Provide the [X, Y] coordinate of the cell's center where the given text is located.  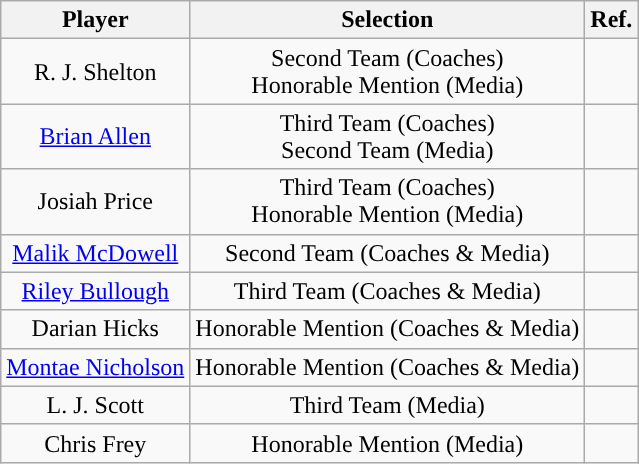
Player [96, 20]
Selection [388, 20]
Third Team (Media) [388, 405]
Third Team (Coaches)Honorable Mention (Media) [388, 202]
R. J. Shelton [96, 72]
Riley Bullough [96, 291]
Brian Allen [96, 136]
Malik McDowell [96, 253]
Josiah Price [96, 202]
Third Team (Coaches & Media) [388, 291]
Second Team (Coaches & Media) [388, 253]
Chris Frey [96, 443]
Honorable Mention (Media) [388, 443]
Ref. [612, 20]
Second Team (Coaches)Honorable Mention (Media) [388, 72]
L. J. Scott [96, 405]
Third Team (Coaches)Second Team (Media) [388, 136]
Darian Hicks [96, 329]
Montae Nicholson [96, 367]
